Pinpoint the cell where the given text exists, returning its [x, y] midpoint coordinate. 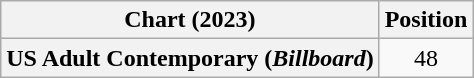
Chart (2023) [190, 20]
48 [426, 58]
US Adult Contemporary (Billboard) [190, 58]
Position [426, 20]
